Extract the (X, Y) coordinate from the center of the cell holding the provided text.  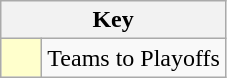
Teams to Playoffs (134, 58)
Key (114, 20)
